Pinpoint the cell where the given text exists, returning its (x, y) midpoint coordinate. 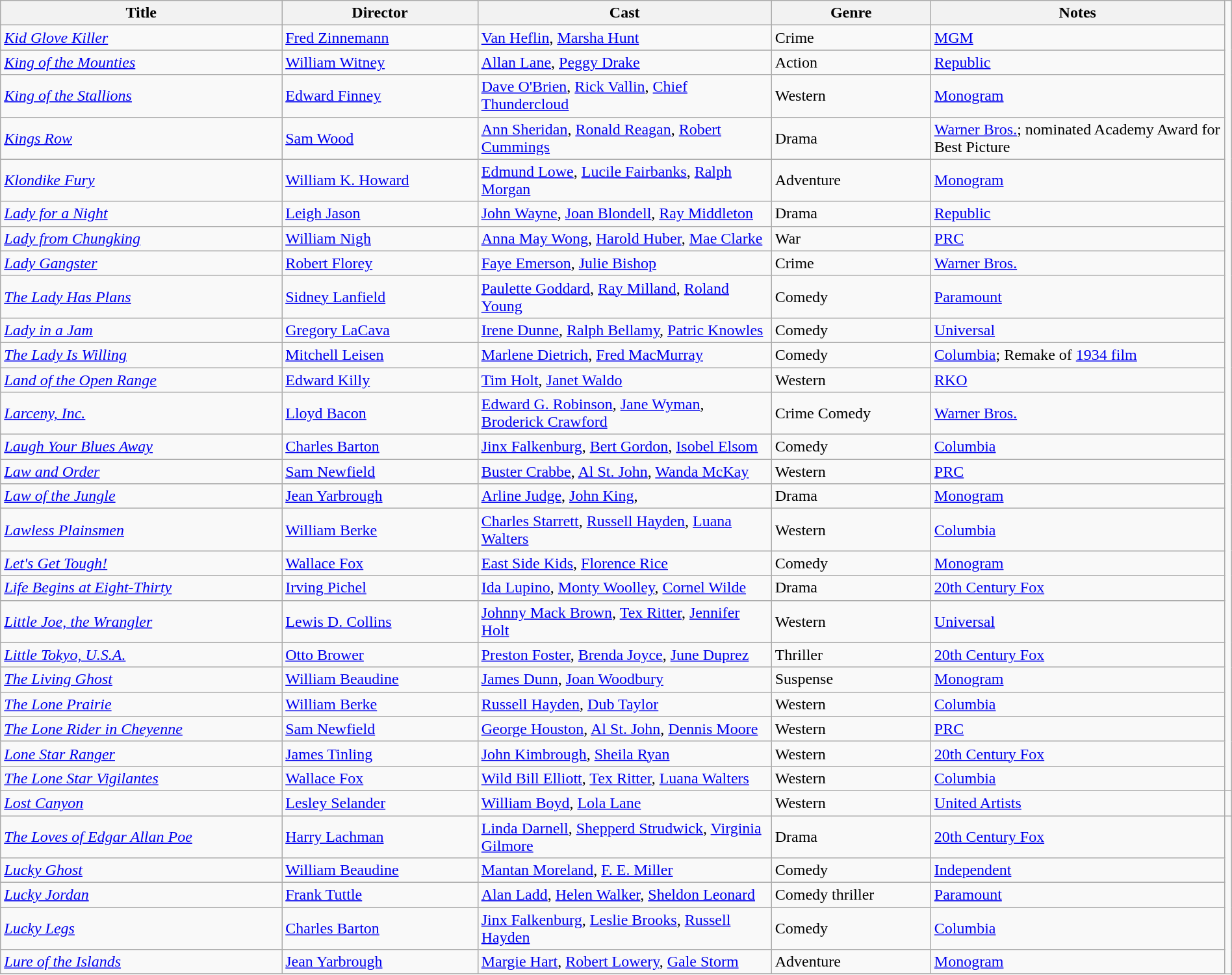
Kings Row (142, 138)
United Artists (1077, 803)
Paulette Goddard, Ray Milland, Roland Young (624, 296)
The Loves of Edgar Allan Poe (142, 837)
Independent (1077, 870)
Arline Judge, John King, (624, 496)
Edward G. Robinson, Jane Wyman, Broderick Crawford (624, 413)
Columbia; Remake of 1934 film (1077, 355)
Marlene Dietrich, Fred MacMurray (624, 355)
Gregory LaCava (380, 330)
Mitchell Leisen (380, 355)
Allan Lane, Peggy Drake (624, 62)
Little Tokyo, U.S.A. (142, 655)
Sam Wood (380, 138)
Action (851, 62)
Thriller (851, 655)
Director (380, 13)
Linda Darnell, Shepperd Strudwick, Virginia Gilmore (624, 837)
Charles Starrett, Russell Hayden, Luana Walters (624, 530)
Lesley Selander (380, 803)
Edward Killy (380, 380)
Mantan Moreland, F. E. Miller (624, 870)
Irving Pichel (380, 588)
Law and Order (142, 472)
Genre (851, 13)
Faye Emerson, Julie Bishop (624, 263)
William K. Howard (380, 181)
Wild Bill Elliott, Tex Ritter, Luana Walters (624, 778)
Leigh Jason (380, 214)
Jinx Falkenburg, Leslie Brooks, Russell Hayden (624, 929)
The Lone Star Vigilantes (142, 778)
Lure of the Islands (142, 962)
Law of the Jungle (142, 496)
Lucky Legs (142, 929)
Jinx Falkenburg, Bert Gordon, Isobel Elsom (624, 447)
Crime Comedy (851, 413)
Harry Lachman (380, 837)
Lawless Plainsmen (142, 530)
Tim Holt, Janet Waldo (624, 380)
Lucky Ghost (142, 870)
Ann Sheridan, Ronald Reagan, Robert Cummings (624, 138)
The Lady Is Willing (142, 355)
Klondike Fury (142, 181)
MGM (1077, 38)
Little Joe, the Wrangler (142, 621)
Lewis D. Collins (380, 621)
Edward Finney (380, 96)
Notes (1077, 13)
Preston Foster, Brenda Joyce, June Duprez (624, 655)
William Witney (380, 62)
Irene Dunne, Ralph Bellamy, Patric Knowles (624, 330)
Frank Tuttle (380, 895)
Russell Hayden, Dub Taylor (624, 704)
RKO (1077, 380)
Lone Star Ranger (142, 753)
George Houston, Al St. John, Dennis Moore (624, 729)
Edmund Lowe, Lucile Fairbanks, Ralph Morgan (624, 181)
Alan Ladd, Helen Walker, Sheldon Leonard (624, 895)
Comedy thriller (851, 895)
Life Begins at Eight-Thirty (142, 588)
Ida Lupino, Monty Woolley, Cornel Wilde (624, 588)
Lady from Chungking (142, 238)
Kid Glove Killer (142, 38)
Fred Zinnemann (380, 38)
Sidney Lanfield (380, 296)
William Nigh (380, 238)
William Boyd, Lola Lane (624, 803)
Lady for a Night (142, 214)
Lady in a Jam (142, 330)
The Lone Rider in Cheyenne (142, 729)
The Living Ghost (142, 679)
Dave O'Brien, Rick Vallin, Chief Thundercloud (624, 96)
Let's Get Tough! (142, 563)
The Lone Prairie (142, 704)
East Side Kids, Florence Rice (624, 563)
Lady Gangster (142, 263)
Suspense (851, 679)
King of the Mounties (142, 62)
Robert Florey (380, 263)
Laugh Your Blues Away (142, 447)
Johnny Mack Brown, Tex Ritter, Jennifer Holt (624, 621)
Lost Canyon (142, 803)
Land of the Open Range (142, 380)
Van Heflin, Marsha Hunt (624, 38)
Lucky Jordan (142, 895)
Warner Bros.; nominated Academy Award for Best Picture (1077, 138)
The Lady Has Plans (142, 296)
Cast (624, 13)
John Wayne, Joan Blondell, Ray Middleton (624, 214)
Title (142, 13)
Larceny, Inc. (142, 413)
Anna May Wong, Harold Huber, Mae Clarke (624, 238)
War (851, 238)
James Tinling (380, 753)
John Kimbrough, Sheila Ryan (624, 753)
King of the Stallions (142, 96)
Otto Brower (380, 655)
Lloyd Bacon (380, 413)
James Dunn, Joan Woodbury (624, 679)
Margie Hart, Robert Lowery, Gale Storm (624, 962)
Buster Crabbe, Al St. John, Wanda McKay (624, 472)
